Locate the cell with the specified text and output its [X, Y] center coordinate. 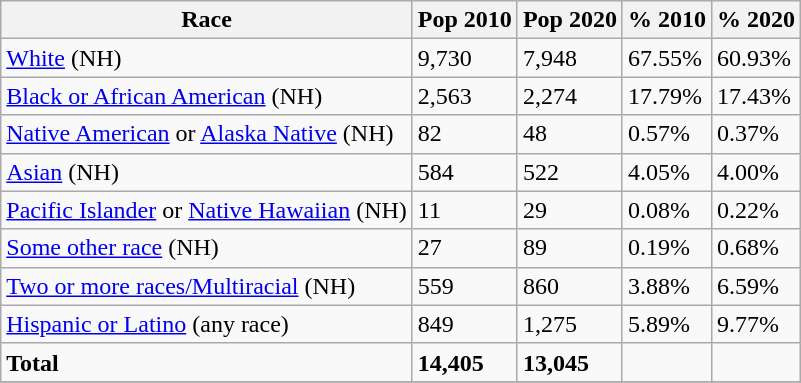
Asian (NH) [207, 172]
82 [464, 134]
6.59% [756, 286]
Some other race (NH) [207, 248]
13,045 [570, 362]
584 [464, 172]
7,948 [570, 58]
Total [207, 362]
14,405 [464, 362]
849 [464, 324]
60.93% [756, 58]
522 [570, 172]
Pacific Islander or Native Hawaiian (NH) [207, 210]
0.68% [756, 248]
29 [570, 210]
67.55% [666, 58]
Hispanic or Latino (any race) [207, 324]
Race [207, 20]
4.00% [756, 172]
9.77% [756, 324]
0.37% [756, 134]
11 [464, 210]
1,275 [570, 324]
3.88% [666, 286]
Two or more races/Multiracial (NH) [207, 286]
Pop 2010 [464, 20]
Black or African American (NH) [207, 96]
2,274 [570, 96]
0.57% [666, 134]
Native American or Alaska Native (NH) [207, 134]
17.79% [666, 96]
White (NH) [207, 58]
0.08% [666, 210]
48 [570, 134]
0.22% [756, 210]
4.05% [666, 172]
% 2010 [666, 20]
27 [464, 248]
% 2020 [756, 20]
559 [464, 286]
2,563 [464, 96]
89 [570, 248]
Pop 2020 [570, 20]
17.43% [756, 96]
860 [570, 286]
0.19% [666, 248]
9,730 [464, 58]
5.89% [666, 324]
